Return the [X, Y] coordinate for the center point of the cell that contains the specified text.  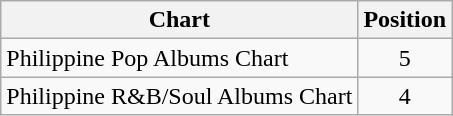
4 [405, 96]
Chart [180, 20]
Position [405, 20]
Philippine R&B/Soul Albums Chart [180, 96]
5 [405, 58]
Philippine Pop Albums Chart [180, 58]
